Find where the given text appears and provide that cell's center as [X, Y] coordinate. 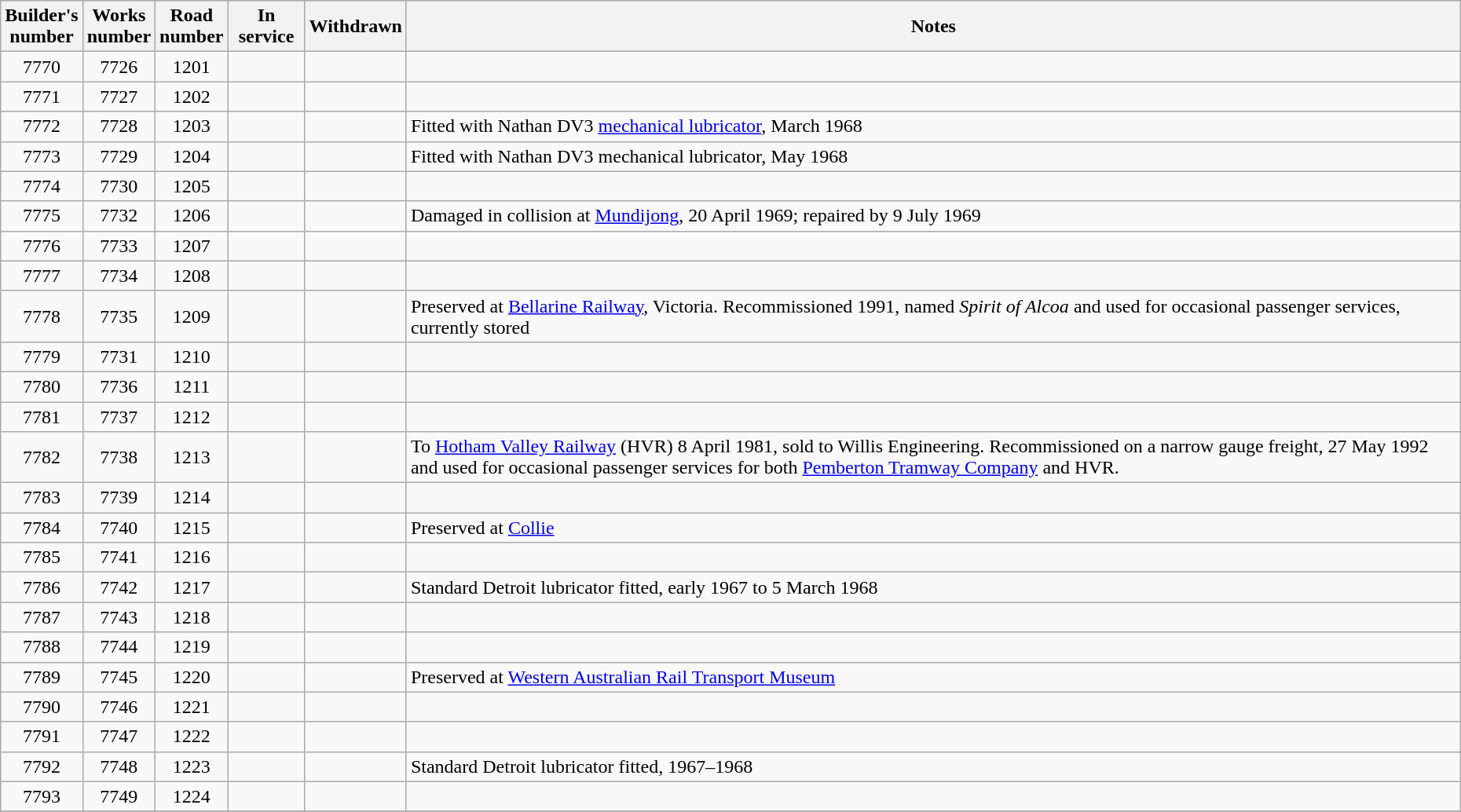
7735 [119, 316]
Standard Detroit lubricator fitted, early 1967 to 5 March 1968 [933, 587]
7727 [119, 97]
1216 [192, 558]
7744 [119, 647]
Standard Detroit lubricator fitted, 1967–1968 [933, 766]
Withdrawn [355, 27]
1208 [192, 276]
1211 [192, 386]
1222 [192, 737]
7787 [42, 617]
1203 [192, 126]
Preserved at Collie [933, 528]
1217 [192, 587]
7738 [119, 457]
1214 [192, 498]
7772 [42, 126]
7793 [42, 796]
7791 [42, 737]
7789 [42, 677]
7777 [42, 276]
Builder'snumber [42, 27]
1212 [192, 417]
7739 [119, 498]
1223 [192, 766]
1224 [192, 796]
7746 [119, 707]
7779 [42, 357]
1206 [192, 216]
7780 [42, 386]
Preserved at Western Australian Rail Transport Museum [933, 677]
1220 [192, 677]
7728 [119, 126]
7743 [119, 617]
1205 [192, 186]
Notes [933, 27]
7733 [119, 246]
7729 [119, 156]
Fitted with Nathan DV3 mechanical lubricator, March 1968 [933, 126]
7736 [119, 386]
7774 [42, 186]
7790 [42, 707]
7749 [119, 796]
7734 [119, 276]
7732 [119, 216]
1204 [192, 156]
7781 [42, 417]
1207 [192, 246]
7737 [119, 417]
7773 [42, 156]
1201 [192, 67]
7788 [42, 647]
1213 [192, 457]
7792 [42, 766]
1202 [192, 97]
7783 [42, 498]
1221 [192, 707]
7770 [42, 67]
1218 [192, 617]
7742 [119, 587]
7786 [42, 587]
7778 [42, 316]
7782 [42, 457]
7726 [119, 67]
Fitted with Nathan DV3 mechanical lubricator, May 1968 [933, 156]
7740 [119, 528]
7785 [42, 558]
7731 [119, 357]
Roadnumber [192, 27]
1219 [192, 647]
7784 [42, 528]
7730 [119, 186]
Damaged in collision at Mundijong, 20 April 1969; repaired by 9 July 1969 [933, 216]
1215 [192, 528]
In service [266, 27]
7775 [42, 216]
7741 [119, 558]
7745 [119, 677]
7747 [119, 737]
1210 [192, 357]
1209 [192, 316]
7771 [42, 97]
7748 [119, 766]
Worksnumber [119, 27]
7776 [42, 246]
Preserved at Bellarine Railway, Victoria. Recommissioned 1991, named Spirit of Alcoa and used for occasional passenger services, currently stored [933, 316]
